Detect which cell encompasses the target text, then output its [X, Y] center coordinate. 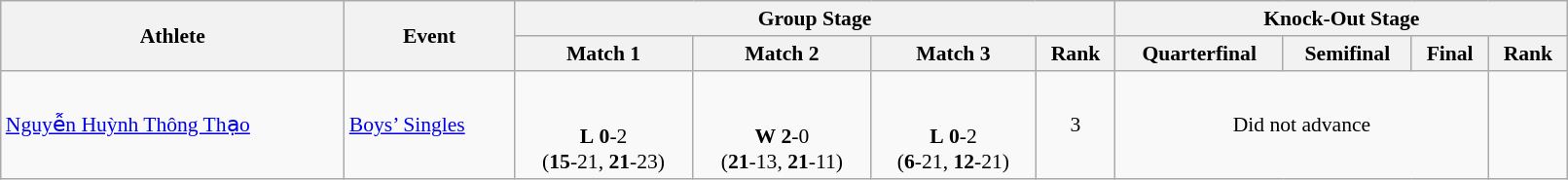
Semifinal [1347, 54]
Boys’ Singles [429, 125]
L 0-2 (15-21, 21-23) [603, 125]
Final [1450, 54]
L 0-2 (6-21, 12-21) [954, 125]
Match 2 [783, 54]
Knock-Out Stage [1341, 18]
Athlete [173, 35]
Nguyễn Huỳnh Thông Thạo [173, 125]
3 [1076, 125]
Event [429, 35]
Quarterfinal [1199, 54]
W 2-0 (21-13, 21-11) [783, 125]
Did not advance [1302, 125]
Match 1 [603, 54]
Match 3 [954, 54]
Group Stage [815, 18]
